Pinpoint the cell where the given text exists, returning its (X, Y) midpoint coordinate. 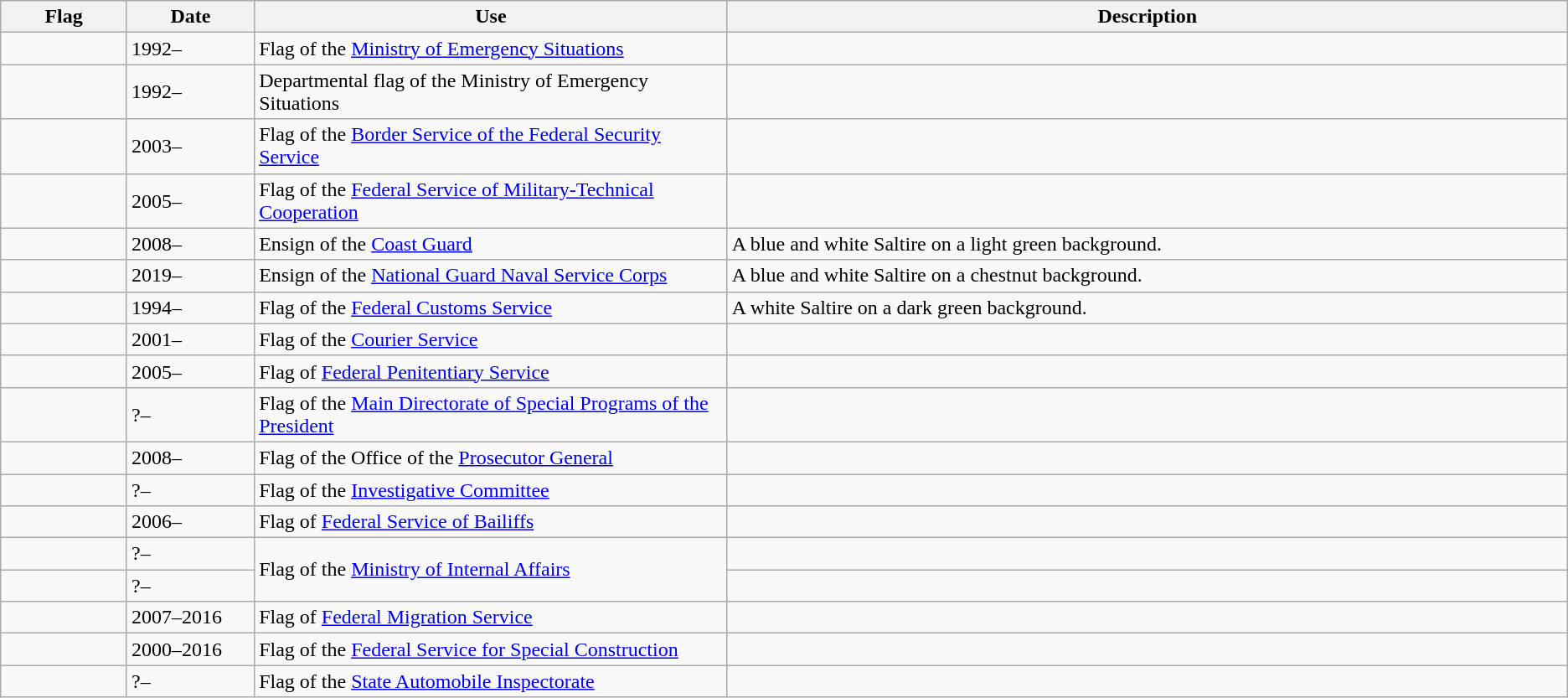
Flag of the Investigative Committee (491, 490)
A blue and white Saltire on a light green background. (1148, 244)
Flag of Federal Migration Service (491, 618)
Departmental flag of the Ministry of Emergency Situations (491, 92)
2019– (190, 276)
Flag of the Main Directorate of Special Programs of the President (491, 414)
Flag of the Federal Service for Special Construction (491, 649)
Flag of the Office of the Prosecutor General (491, 458)
2006– (190, 522)
2003– (190, 146)
Flag of the Ministry of Internal Affairs (491, 570)
Flag of the Federal Service of Military-Technical Cooperation (491, 201)
Description (1148, 17)
Ensign of the National Guard Naval Service Corps (491, 276)
Date (190, 17)
2000–2016 (190, 649)
A white Saltire on a dark green background. (1148, 308)
1994– (190, 308)
Flag of Federal Service of Bailiffs (491, 522)
2007–2016 (190, 618)
Flag of the Border Service of the Federal Security Service (491, 146)
Flag of the Ministry of Emergency Situations (491, 49)
2001– (190, 339)
Use (491, 17)
Flag of the Federal Customs Service (491, 308)
Flag of Federal Penitentiary Service (491, 371)
Flag of the Courier Service (491, 339)
Ensign of the Coast Guard (491, 244)
Flag (64, 17)
A blue and white Saltire on a chestnut background. (1148, 276)
Flag of the State Automobile Inspectorate (491, 681)
